Detect which cell encompasses the target text, then output its [x, y] center coordinate. 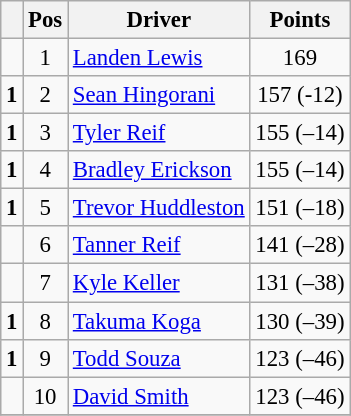
Tyler Reif [160, 133]
Points [300, 20]
157 (-12) [300, 95]
6 [46, 245]
5 [46, 208]
8 [46, 321]
169 [300, 58]
131 (–38) [300, 283]
Sean Hingorani [160, 95]
130 (–39) [300, 321]
2 [46, 95]
Landen Lewis [160, 58]
10 [46, 396]
Todd Souza [160, 358]
Trevor Huddleston [160, 208]
Tanner Reif [160, 245]
Driver [160, 20]
3 [46, 133]
9 [46, 358]
David Smith [160, 396]
7 [46, 283]
141 (–28) [300, 245]
Takuma Koga [160, 321]
Kyle Keller [160, 283]
151 (–18) [300, 208]
4 [46, 170]
Bradley Erickson [160, 170]
Pos [46, 20]
